Find where the given text appears and provide that cell's center as (X, Y) coordinate. 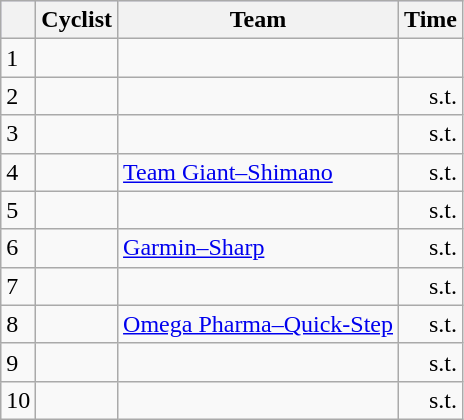
6 (18, 248)
Garmin–Sharp (258, 248)
Omega Pharma–Quick-Step (258, 324)
7 (18, 286)
8 (18, 324)
9 (18, 362)
Team (258, 20)
Cyclist (77, 20)
4 (18, 172)
Time (431, 20)
Team Giant–Shimano (258, 172)
5 (18, 210)
1 (18, 58)
2 (18, 96)
10 (18, 400)
3 (18, 134)
